Output the [X, Y] coordinate of the center of the cell containing the given text.  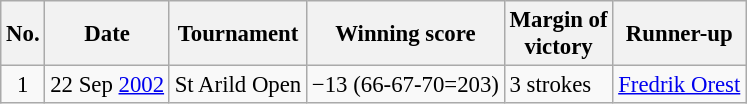
Date [107, 34]
−13 (66-67-70=203) [406, 85]
No. [23, 34]
Tournament [238, 34]
Fredrik Orest [680, 85]
St Arild Open [238, 85]
22 Sep 2002 [107, 85]
Winning score [406, 34]
Margin ofvictory [558, 34]
Runner-up [680, 34]
3 strokes [558, 85]
1 [23, 85]
